Find where the given text appears and provide that cell's center as (x, y) coordinate. 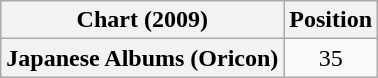
Position (331, 20)
Chart (2009) (142, 20)
35 (331, 58)
Japanese Albums (Oricon) (142, 58)
